Identify which cell holds the provided text, then report its [x, y] central coordinate. 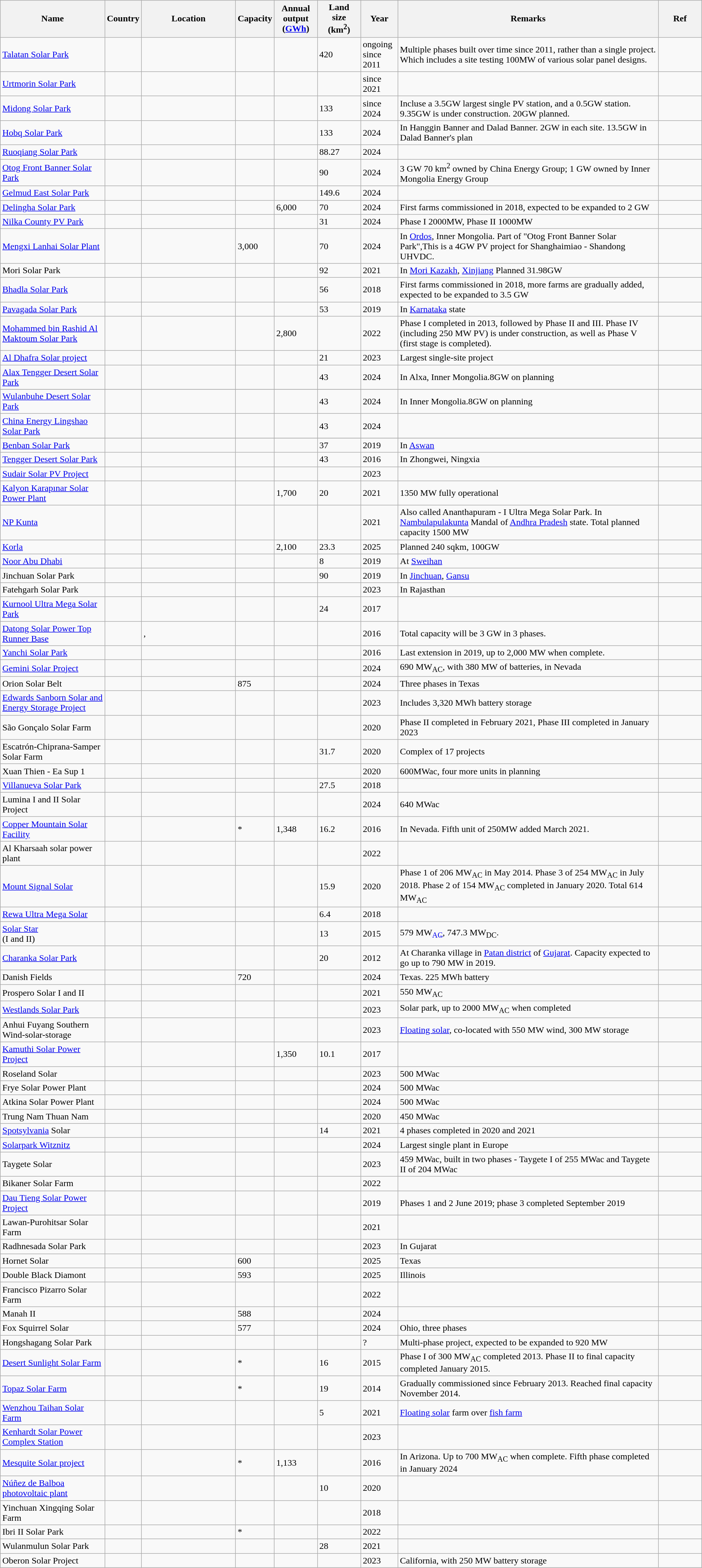
Incluse a 3.5GW largest single PV station, and a 0.5GW station. 9.35GW is under construction. 20GW planned. [528, 108]
Frye Solar Power Plant [52, 1088]
23.3 [339, 547]
Landsize(km2) [339, 19]
690 MWAC, with 380 MW of batteries, in Nevada [528, 668]
Escatrón-Chiprana-Samper Solar Farm [52, 752]
10 [339, 1488]
5 [339, 1413]
Yanchi Solar Park [52, 653]
Pavagada Solar Park [52, 309]
Gelmud East Solar Park [52, 193]
Rewa Ultra Mega Solar [52, 914]
Includes 3,320 MWh battery storage [528, 703]
459 MWac, built in two phases - Taygete I of 255 MWac and Taygete II of 204 MWac [528, 1164]
Radhnesada Solar Park [52, 1246]
21 [339, 358]
8 [339, 561]
Sudair Solar PV Project [52, 474]
Also called Ananthapuram - I Ultra Mega Solar Park. In Nambulapulakunta Mandal of Andhra Pradesh state. Total planned capacity 1500 MW [528, 522]
Westlands Solar Park [52, 1009]
Kamuthi Solar Power Project [52, 1054]
Urtmorin Solar Park [52, 84]
450 MWac [528, 1116]
Xuan Thien - Ea Sup 1 [52, 771]
Largest single-site project [528, 358]
Lumina I and II Solar Project [52, 804]
28 [339, 1546]
6.4 [339, 914]
São Gonçalo Solar Farm [52, 727]
Solar park, up to 2000 MWAC when completed [528, 1009]
Three phases in Texas [528, 684]
Otog Front Banner Solar Park [52, 173]
Hobq Solar Park [52, 133]
Solarpark Witznitz [52, 1145]
Danish Fields [52, 977]
In Nevada. Fifth unit of 250MW added March 2021. [528, 829]
Kenhardt Solar Power Complex Station [52, 1437]
Mount Signal Solar [52, 887]
Oberon Solar Project [52, 1561]
19 [339, 1388]
Double Black Diamont [52, 1275]
Last extension in 2019, up to 2,000 MW when complete. [528, 653]
Dau Tieng Solar Power Project [52, 1203]
Mesquite Solar project [52, 1462]
Lawan-Purohitsar Solar Farm [52, 1227]
In Inner Mongolia.8GW on planning [528, 402]
ongoingsince 2011 [379, 54]
Desert Sunlight Solar Farm [52, 1363]
53 [339, 309]
Korla [52, 547]
Al Kharsaah solar power plant [52, 854]
Midong Solar Park [52, 108]
550 MWAC [528, 993]
1,700 [295, 493]
6,000 [295, 207]
31 [339, 221]
Núñez de Balboa photovoltaic plant [52, 1488]
Hongshagang Solar Park [52, 1342]
Delingha Solar Park [52, 207]
Talatan Solar Park [52, 54]
In Karnataka state [528, 309]
2014 [379, 1388]
In Hanggin Banner and Dalad Banner. 2GW in each site. 13.5GW in Dalad Banner's plan [528, 133]
Gemini Solar Project [52, 668]
Complex of 17 projects [528, 752]
Yinchuan Xingqing Solar Farm [52, 1513]
16 [339, 1363]
Al Dhafra Solar project [52, 358]
Edwards Sanborn Solar and Energy Storage Project [52, 703]
2012 [379, 958]
14 [339, 1131]
Phase 1 of 206 MWAC in May 2014. Phase 3 of 254 MWAC in July 2018. Phase 2 of 154 MWAC completed in January 2020. Total 614 MWAC [528, 887]
Planned 240 sqkm, 100GW [528, 547]
Villanueva Solar Park [52, 785]
Tengger Desert Solar Park [52, 459]
Prospero Solar I and II [52, 993]
149.6 [339, 193]
Nilka County PV Park [52, 221]
NP Kunta [52, 522]
Orion Solar Belt [52, 684]
First farms commissioned in 2018, expected to be expanded to 2 GW [528, 207]
In Rajasthan [528, 589]
Copper Mountain Solar Facility [52, 829]
Illinois [528, 1275]
10.1 [339, 1054]
Ref [680, 19]
31.7 [339, 752]
China Energy Lingshao Solar Park [52, 426]
Phase I 2000MW, Phase II 1000MW [528, 221]
Jinchuan Solar Park [52, 575]
3,000 [255, 246]
Roseland Solar [52, 1074]
Charanka Solar Park [52, 958]
Kalyon Karapınar Solar Power Plant [52, 493]
Mori Solar Park [52, 270]
Anhui Fuyang Southern Wind-solar-storage [52, 1030]
56 [339, 289]
16.2 [339, 829]
Total capacity will be 3 GW in 3 phases. [528, 633]
Spotsylvania Solar [52, 1131]
Capacity [255, 19]
Alax Tengger Desert Solar Park [52, 377]
Atkina Solar Power Plant [52, 1102]
88.27 [339, 152]
Fox Squirrel Solar [52, 1328]
Bikaner Solar Farm [52, 1183]
Hornet Solar [52, 1261]
Bhadla Solar Park [52, 289]
Benban Solar Park [52, 445]
Topaz Solar Farm [52, 1388]
Fatehgarh Solar Park [52, 589]
24 [339, 609]
577 [255, 1328]
In Arizona. Up to 700 MWAC when complete. Fifth phase completed in January 2024 [528, 1462]
875 [255, 684]
At Sweihan [528, 561]
Mengxi Lanhai Solar Plant [52, 246]
1,133 [295, 1462]
California, with 250 MW battery storage [528, 1561]
420 [339, 54]
Largest single plant in Europe [528, 1145]
720 [255, 977]
Trung Nam Thuan Nam [52, 1116]
1,350 [295, 1054]
579 MWAC, 747.3 MWDC. [528, 934]
Gradually commissioned since February 2013. Reached final capacity November 2014. [528, 1388]
92 [339, 270]
since 2021 [379, 84]
4 phases completed in 2020 and 2021 [528, 1131]
, [188, 633]
Multi-phase project, expected to be expanded to 920 MW [528, 1342]
Solar Star(I and II) [52, 934]
37 [339, 445]
Wulanbuhe Desert Solar Park [52, 402]
Kurnool Ultra Mega Solar Park [52, 609]
1,348 [295, 829]
Name [52, 19]
Phase I of 300 MWAC completed 2013. Phase II to final capacity completed January 2015. [528, 1363]
Mohammed bin Rashid Al Maktoum Solar Park [52, 334]
Remarks [528, 19]
In Gujarat [528, 1246]
2,800 [295, 334]
Francisco Pizarro Solar Farm [52, 1294]
Country [123, 19]
27.5 [339, 785]
15.9 [339, 887]
Floating solar farm over fish farm [528, 1413]
Wulanmulun Solar Park [52, 1546]
Taygete Solar [52, 1164]
600MWac, four more units in planning [528, 771]
3 GW 70 km2 owned by China Energy Group; 1 GW owned by Inner Mongolia Energy Group [528, 173]
In Ordos, Inner Mongolia. Part of "Otog Front Banner Solar Park",This is a 4GW PV project for Shanghaimiao - Shandong UHVDC. [528, 246]
Phase II completed in February 2021, Phase III completed in January 2023 [528, 727]
Wenzhou Taihan Solar Farm [52, 1413]
588 [255, 1314]
Multiple phases built over time since 2011, rather than a single project. Which includes a site testing 100MW of various solar panel designs. [528, 54]
First farms commissioned in 2018, more farms are gradually added, expected to be expanded to 3.5 GW [528, 289]
Floating solar, co-located with 550 MW wind, 300 MW storage [528, 1030]
Phases 1 and 2 June 2019; phase 3 completed September 2019 [528, 1203]
Ibri II Solar Park [52, 1532]
In Zhongwei, Ningxia [528, 459]
Noor Abu Dhabi [52, 561]
In Aswan [528, 445]
Ohio, three phases [528, 1328]
since 2024 [379, 108]
Manah II [52, 1314]
Texas. 225 MWh battery [528, 977]
1350 MW fully operational [528, 493]
Ruoqiang Solar Park [52, 152]
? [379, 1342]
Location [188, 19]
Datong Solar Power Top Runner Base [52, 633]
600 [255, 1261]
Texas [528, 1261]
In Alxa, Inner Mongolia.8GW on planning [528, 377]
Year [379, 19]
640 MWac [528, 804]
593 [255, 1275]
In Jinchuan, Gansu [528, 575]
Annual output(GWh) [295, 19]
2,100 [295, 547]
At Charanka village in Patan district of Gujarat. Capacity expected to go up to 790 MW in 2019. [528, 958]
In Mori Kazakh, Xinjiang Planned 31.98GW [528, 270]
13 [339, 934]
